Provide the (x, y) coordinate of the cell's center where the given text is located.  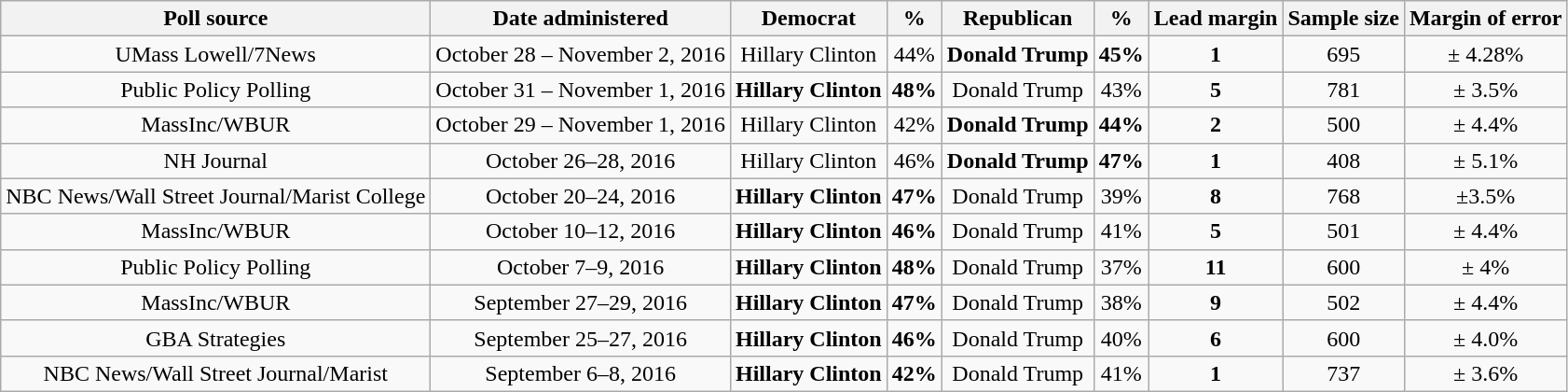
Margin of error (1486, 19)
40% (1121, 338)
Democrat (808, 19)
October 28 – November 2, 2016 (581, 54)
43% (1121, 90)
±3.5% (1486, 196)
NH Journal (216, 161)
October 7–9, 2016 (581, 267)
September 6–8, 2016 (581, 373)
408 (1343, 161)
GBA Strategies (216, 338)
39% (1121, 196)
695 (1343, 54)
9 (1216, 302)
± 4% (1486, 267)
± 4.28% (1486, 54)
2 (1216, 125)
October 26–28, 2016 (581, 161)
± 4.0% (1486, 338)
October 31 – November 1, 2016 (581, 90)
500 (1343, 125)
October 10–12, 2016 (581, 231)
Republican (1018, 19)
37% (1121, 267)
8 (1216, 196)
± 5.1% (1486, 161)
501 (1343, 231)
NBC News/Wall Street Journal/Marist (216, 373)
737 (1343, 373)
October 20–24, 2016 (581, 196)
October 29 – November 1, 2016 (581, 125)
Poll source (216, 19)
38% (1121, 302)
UMass Lowell/7News (216, 54)
781 (1343, 90)
NBC News/Wall Street Journal/Marist College (216, 196)
Lead margin (1216, 19)
6 (1216, 338)
768 (1343, 196)
± 3.5% (1486, 90)
45% (1121, 54)
September 27–29, 2016 (581, 302)
± 3.6% (1486, 373)
September 25–27, 2016 (581, 338)
502 (1343, 302)
11 (1216, 267)
Sample size (1343, 19)
Date administered (581, 19)
